Scan for the cell matching the given text and deliver its (X, Y) coordinate at center. 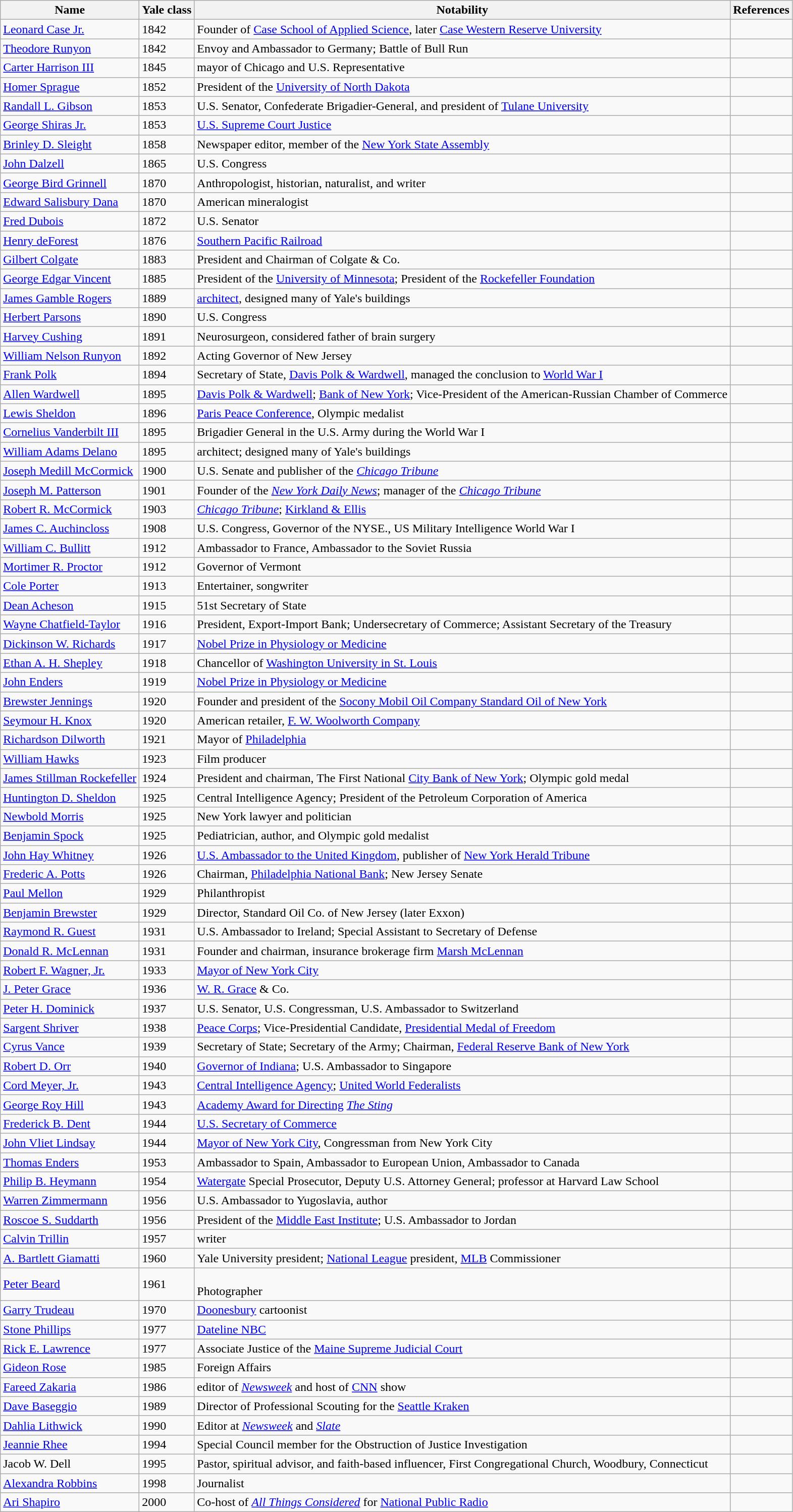
Lewis Sheldon (70, 413)
W. R. Grace & Co. (462, 989)
Cord Meyer, Jr. (70, 1085)
Henry deForest (70, 241)
Thomas Enders (70, 1162)
Warren Zimmermann (70, 1201)
Pediatrician, author, and Olympic gold medalist (462, 835)
1924 (167, 778)
Raymond R. Guest (70, 932)
Wayne Chatfield-Taylor (70, 625)
Frank Polk (70, 375)
Theodore Runyon (70, 48)
Gilbert Colgate (70, 260)
Donald R. McLennan (70, 951)
Cyrus Vance (70, 1047)
1858 (167, 144)
William Hawks (70, 759)
Acting Governor of New Jersey (462, 356)
Edward Salisbury Dana (70, 202)
51st Secretary of State (462, 605)
1957 (167, 1239)
James Stillman Rockefeller (70, 778)
Herbert Parsons (70, 317)
Joseph Medill McCormick (70, 471)
James Gamble Rogers (70, 298)
Co-host of All Things Considered for National Public Radio (462, 1502)
Central Intelligence Agency; United World Federalists (462, 1085)
1918 (167, 663)
President and Chairman of Colgate & Co. (462, 260)
Sargent Shriver (70, 1028)
Ambassador to France, Ambassador to the Soviet Russia (462, 547)
Southern Pacific Railroad (462, 241)
Founder and president of the Socony Mobil Oil Company Standard Oil of New York (462, 701)
Mayor of Philadelphia (462, 740)
William Nelson Runyon (70, 356)
American mineralogist (462, 202)
Carter Harrison III (70, 68)
Robert R. McCormick (70, 509)
Founder and chairman, insurance brokerage firm Marsh McLennan (462, 951)
Jeannie Rhee (70, 1444)
George Edgar Vincent (70, 279)
1890 (167, 317)
Founder of the New York Daily News; manager of the Chicago Tribune (462, 490)
James C. Auchincloss (70, 528)
1901 (167, 490)
Huntington D. Sheldon (70, 797)
1892 (167, 356)
1894 (167, 375)
1990 (167, 1425)
Watergate Special Prosecutor, Deputy U.S. Attorney General; professor at Harvard Law School (462, 1182)
Richardson Dilworth (70, 740)
U.S. Senator, U.S. Congressman, U.S. Ambassador to Switzerland (462, 1009)
1845 (167, 68)
References (761, 10)
1953 (167, 1162)
U.S. Ambassador to the United Kingdom, publisher of New York Herald Tribune (462, 855)
J. Peter Grace (70, 989)
Fred Dubois (70, 221)
John Enders (70, 682)
Peter Beard (70, 1284)
Randall L. Gibson (70, 106)
Paul Mellon (70, 893)
1889 (167, 298)
Davis Polk & Wardwell; Bank of New York; Vice-President of the American-Russian Chamber of Commerce (462, 394)
Editor at Newsweek and Slate (462, 1425)
Secretary of State; Secretary of the Army; Chairman, Federal Reserve Bank of New York (462, 1047)
William C. Bullitt (70, 547)
1998 (167, 1483)
Founder of Case School of Applied Science, later Case Western Reserve University (462, 29)
2000 (167, 1502)
Garry Trudeau (70, 1310)
1891 (167, 337)
1896 (167, 413)
1960 (167, 1258)
Peter H. Dominick (70, 1009)
Benjamin Brewster (70, 913)
Harvey Cushing (70, 337)
Ari Shapiro (70, 1502)
A. Bartlett Giamatti (70, 1258)
1876 (167, 241)
Roscoe S. Suddarth (70, 1220)
1921 (167, 740)
Notability (462, 10)
Gideon Rose (70, 1368)
Yale class (167, 10)
1940 (167, 1066)
Jacob W. Dell (70, 1464)
John Hay Whitney (70, 855)
1937 (167, 1009)
Central Intelligence Agency; President of the Petroleum Corporation of America (462, 797)
1986 (167, 1387)
Philip B. Heymann (70, 1182)
Chicago Tribune; Kirkland & Ellis (462, 509)
Entertainer, songwriter (462, 586)
Philanthropist (462, 893)
1939 (167, 1047)
Brinley D. Sleight (70, 144)
New York lawyer and politician (462, 816)
1885 (167, 279)
Governor of Vermont (462, 567)
U.S. Senator (462, 221)
1919 (167, 682)
Name (70, 10)
1954 (167, 1182)
Cornelius Vanderbilt III (70, 432)
Joseph M. Patterson (70, 490)
1985 (167, 1368)
Rick E. Lawrence (70, 1349)
Leonard Case Jr. (70, 29)
1961 (167, 1284)
Ambassador to Spain, Ambassador to European Union, Ambassador to Canada (462, 1162)
1933 (167, 970)
1872 (167, 221)
U.S. Senator, Confederate Brigadier-General, and president of Tulane University (462, 106)
1917 (167, 644)
John Vliet Lindsay (70, 1143)
President of the University of North Dakota (462, 87)
Director of Professional Scouting for the Seattle Kraken (462, 1406)
William Adams Delano (70, 452)
1903 (167, 509)
U.S. Congress, Governor of the NYSE., US Military Intelligence World War I (462, 528)
Anthropologist, historian, naturalist, and writer (462, 183)
1908 (167, 528)
Pastor, spiritual advisor, and faith-based influencer, First Congregational Church, Woodbury, Connecticut (462, 1464)
U.S. Supreme Court Justice (462, 125)
Neurosurgeon, considered father of brain surgery (462, 337)
1900 (167, 471)
President of the University of Minnesota; President of the Rockefeller Foundation (462, 279)
American retailer, F. W. Woolworth Company (462, 720)
Newspaper editor, member of the New York State Assembly (462, 144)
writer (462, 1239)
Calvin Trillin (70, 1239)
Mortimer R. Proctor (70, 567)
Mayor of New York City (462, 970)
1970 (167, 1310)
Benjamin Spock (70, 835)
Frederic A. Potts (70, 874)
President and chairman, The First National City Bank of New York; Olympic gold medal (462, 778)
Alexandra Robbins (70, 1483)
1916 (167, 625)
Dahlia Lithwick (70, 1425)
George Shiras Jr. (70, 125)
John Dalzell (70, 163)
Special Council member for the Obstruction of Justice Investigation (462, 1444)
1995 (167, 1464)
Associate Justice of the Maine Supreme Judicial Court (462, 1349)
architect; designed many of Yale's buildings (462, 452)
Chairman, Philadelphia National Bank; New Jersey Senate (462, 874)
Newbold Morris (70, 816)
Chancellor of Washington University in St. Louis (462, 663)
1938 (167, 1028)
George Roy Hill (70, 1104)
1913 (167, 586)
Director, Standard Oil Co. of New Jersey (later Exxon) (462, 913)
Dateline NBC (462, 1329)
1936 (167, 989)
Yale University president; National League president, MLB Commissioner (462, 1258)
Brewster Jennings (70, 701)
U.S. Ambassador to Ireland; Special Assistant to Secretary of Defense (462, 932)
George Bird Grinnell (70, 183)
Robert F. Wagner, Jr. (70, 970)
Seymour H. Knox (70, 720)
U.S. Secretary of Commerce (462, 1124)
Doonesbury cartoonist (462, 1310)
Stone Phillips (70, 1329)
Mayor of New York City, Congressman from New York City (462, 1143)
1883 (167, 260)
Secretary of State, Davis Polk & Wardwell, managed the conclusion to World War I (462, 375)
President of the Middle East Institute; U.S. Ambassador to Jordan (462, 1220)
1923 (167, 759)
Brigadier General in the U.S. Army during the World War I (462, 432)
Film producer (462, 759)
Envoy and Ambassador to Germany; Battle of Bull Run (462, 48)
1865 (167, 163)
Robert D. Orr (70, 1066)
1989 (167, 1406)
Fareed Zakaria (70, 1387)
Paris Peace Conference, Olympic medalist (462, 413)
architect, designed many of Yale's buildings (462, 298)
Dean Acheson (70, 605)
1852 (167, 87)
Frederick B. Dent (70, 1124)
Dickinson W. Richards (70, 644)
1915 (167, 605)
Homer Sprague (70, 87)
Peace Corps; Vice-Presidential Candidate, Presidential Medal of Freedom (462, 1028)
President, Export-Import Bank; Undersecretary of Commerce; Assistant Secretary of the Treasury (462, 625)
Dave Baseggio (70, 1406)
mayor of Chicago and U.S. Representative (462, 68)
Journalist (462, 1483)
Governor of Indiana; U.S. Ambassador to Singapore (462, 1066)
Allen Wardwell (70, 394)
U.S. Ambassador to Yugoslavia, author (462, 1201)
editor of Newsweek and host of CNN show (462, 1387)
Academy Award for Directing The Sting (462, 1104)
Photographer (462, 1284)
1994 (167, 1444)
Foreign Affairs (462, 1368)
Cole Porter (70, 586)
U.S. Senate and publisher of the Chicago Tribune (462, 471)
Ethan A. H. Shepley (70, 663)
